Return (X, Y) of the center of cell containing provided text 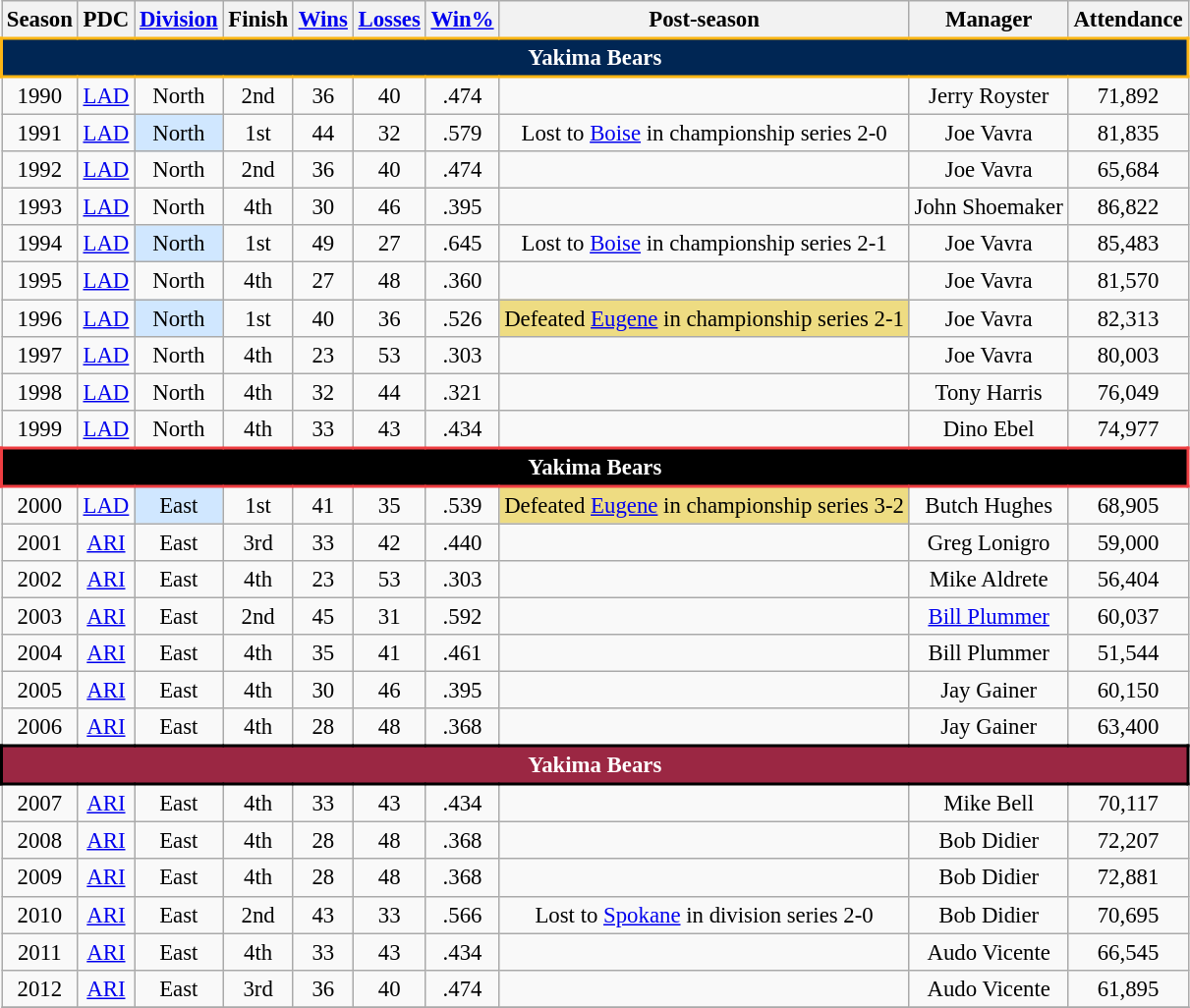
.526 (462, 318)
31 (389, 616)
John Shoemaker (989, 207)
2011 (40, 952)
.579 (462, 134)
49 (322, 245)
80,003 (1128, 355)
86,822 (1128, 207)
72,207 (1128, 841)
.440 (462, 542)
81,570 (1128, 281)
Tony Harris (989, 392)
68,905 (1128, 505)
2001 (40, 542)
1997 (40, 355)
Win% (462, 20)
Finish (257, 20)
2010 (40, 915)
65,684 (1128, 170)
Division (179, 20)
Mike Aldrete (989, 580)
1998 (40, 392)
70,695 (1128, 915)
85,483 (1128, 245)
63,400 (1128, 727)
60,150 (1128, 691)
2004 (40, 653)
Wins (322, 20)
82,313 (1128, 318)
Attendance (1128, 20)
Jerry Royster (989, 95)
74,977 (1128, 428)
.461 (462, 653)
1992 (40, 170)
2007 (40, 804)
2009 (40, 878)
2006 (40, 727)
51,544 (1128, 653)
.321 (462, 392)
Losses (389, 20)
Lost to Boise in championship series 2-0 (704, 134)
Defeated Eugene in championship series 3-2 (704, 505)
81,835 (1128, 134)
1994 (40, 245)
70,117 (1128, 804)
2002 (40, 580)
Dino Ebel (989, 428)
1996 (40, 318)
59,000 (1128, 542)
.592 (462, 616)
1995 (40, 281)
Lost to Boise in championship series 2-1 (704, 245)
Mike Bell (989, 804)
61,895 (1128, 988)
42 (389, 542)
45 (322, 616)
Defeated Eugene in championship series 2-1 (704, 318)
60,037 (1128, 616)
1991 (40, 134)
71,892 (1128, 95)
66,545 (1128, 952)
2008 (40, 841)
2005 (40, 691)
1993 (40, 207)
1990 (40, 95)
Post-season (704, 20)
2003 (40, 616)
.566 (462, 915)
.539 (462, 505)
Manager (989, 20)
Lost to Spokane in division series 2-0 (704, 915)
PDC (106, 20)
76,049 (1128, 392)
Greg Lonigro (989, 542)
1999 (40, 428)
Butch Hughes (989, 505)
Season (40, 20)
2012 (40, 988)
.360 (462, 281)
2000 (40, 505)
72,881 (1128, 878)
.645 (462, 245)
56,404 (1128, 580)
